Search for the cell housing the specified text and yield its (x, y) center coordinate. 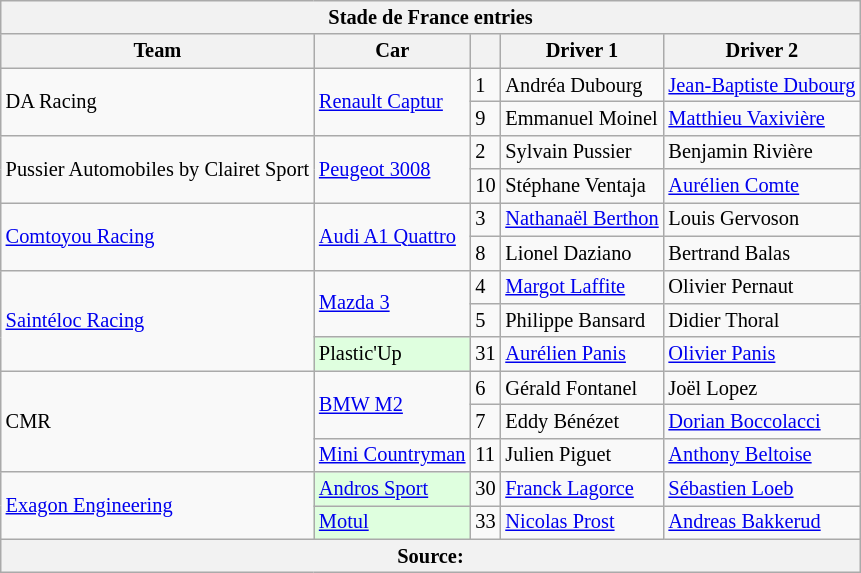
Comtoyou Racing (158, 236)
10 (485, 186)
Pussier Automobiles by Clairet Sport (158, 168)
5 (485, 320)
Lionel Daziano (582, 253)
Mazda 3 (392, 304)
Andros Sport (392, 489)
Audi A1 Quattro (392, 236)
3 (485, 219)
Aurélien Panis (582, 354)
Source: (431, 556)
Didier Thoral (762, 320)
Sébastien Loeb (762, 489)
Peugeot 3008 (392, 168)
Motul (392, 522)
Andreas Bakkerud (762, 522)
9 (485, 118)
8 (485, 253)
BMW M2 (392, 404)
Car (392, 51)
7 (485, 421)
DA Racing (158, 102)
4 (485, 287)
Driver 2 (762, 51)
31 (485, 354)
Eddy Bénézet (582, 421)
Renault Captur (392, 102)
Exagon Engineering (158, 506)
30 (485, 489)
Margot Laffite (582, 287)
Anthony Beltoise (762, 455)
Driver 1 (582, 51)
Nathanaël Berthon (582, 219)
Mini Countryman (392, 455)
Nicolas Prost (582, 522)
Philippe Bansard (582, 320)
Team (158, 51)
6 (485, 388)
Julien Piguet (582, 455)
Emmanuel Moinel (582, 118)
Jean-Baptiste Dubourg (762, 85)
Dorian Boccolacci (762, 421)
Andréa Dubourg (582, 85)
Matthieu Vaxivière (762, 118)
Benjamin Rivière (762, 152)
Plastic'Up (392, 354)
Bertrand Balas (762, 253)
Aurélien Comte (762, 186)
Stade de France entries (431, 17)
Stéphane Ventaja (582, 186)
Franck Lagorce (582, 489)
Gérald Fontanel (582, 388)
Olivier Panis (762, 354)
Saintéloc Racing (158, 320)
Sylvain Pussier (582, 152)
33 (485, 522)
2 (485, 152)
11 (485, 455)
1 (485, 85)
Olivier Pernaut (762, 287)
Louis Gervoson (762, 219)
Joël Lopez (762, 388)
CMR (158, 422)
